Locate the cell with the specified text and output its [x, y] center coordinate. 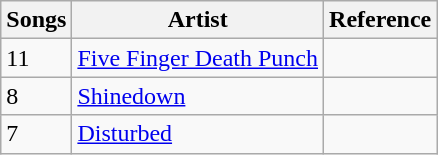
Five Finger Death Punch [198, 58]
Songs [36, 20]
11 [36, 58]
7 [36, 134]
Shinedown [198, 96]
Disturbed [198, 134]
Artist [198, 20]
8 [36, 96]
Reference [380, 20]
